Provide the [X, Y] coordinate of the cell's center where the given text is located.  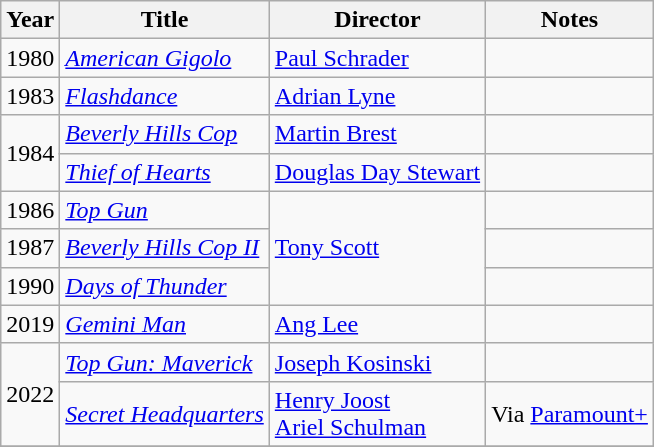
Douglas Day Stewart [377, 172]
Thief of Hearts [164, 172]
1984 [30, 153]
Adrian Lyne [377, 96]
2022 [30, 394]
Paul Schrader [377, 58]
Director [377, 20]
1980 [30, 58]
Top Gun [164, 210]
Via Paramount+ [570, 414]
Ang Lee [377, 324]
1983 [30, 96]
Joseph Kosinski [377, 362]
Tony Scott [377, 248]
2019 [30, 324]
Days of Thunder [164, 286]
Beverly Hills Cop II [164, 248]
Notes [570, 20]
Henry JoostAriel Schulman [377, 414]
American Gigolo [164, 58]
Flashdance [164, 96]
Beverly Hills Cop [164, 134]
Martin Brest [377, 134]
Title [164, 20]
Year [30, 20]
Gemini Man [164, 324]
1990 [30, 286]
1987 [30, 248]
Top Gun: Maverick [164, 362]
Secret Headquarters [164, 414]
1986 [30, 210]
